Extract the [x, y] coordinate from the center of the cell holding the provided text.  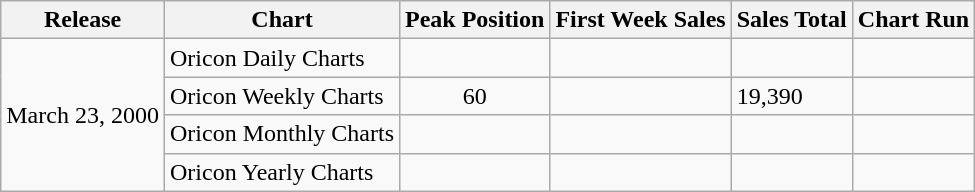
Oricon Daily Charts [282, 58]
First Week Sales [640, 20]
60 [475, 96]
Chart Run [913, 20]
Peak Position [475, 20]
Oricon Yearly Charts [282, 172]
Oricon Monthly Charts [282, 134]
Release [83, 20]
March 23, 2000 [83, 115]
Chart [282, 20]
19,390 [792, 96]
Sales Total [792, 20]
Oricon Weekly Charts [282, 96]
